Detect which cell encompasses the target text, then output its [x, y] center coordinate. 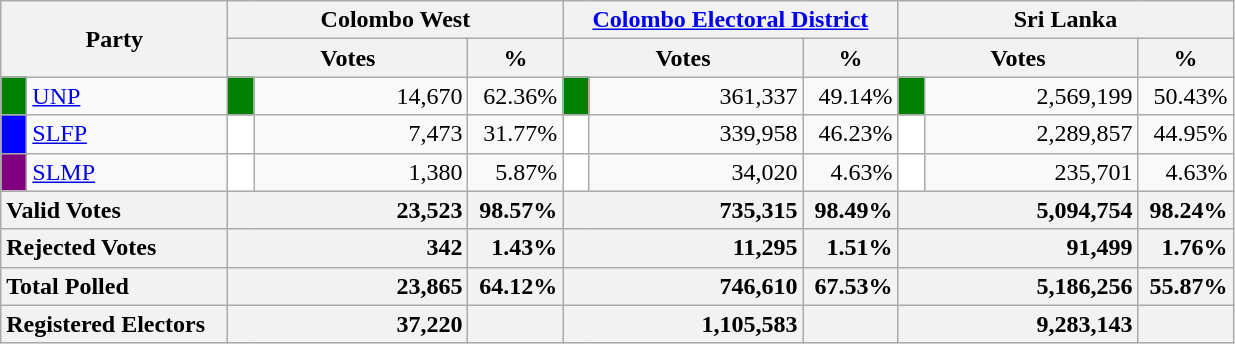
37,220 [348, 324]
49.14% [850, 96]
Colombo West [396, 20]
1.43% [516, 248]
62.36% [516, 96]
34,020 [696, 172]
Rejected Votes [114, 248]
361,337 [696, 96]
9,283,143 [1018, 324]
339,958 [696, 134]
67.53% [850, 286]
14,670 [361, 96]
1.51% [850, 248]
31.77% [516, 134]
Registered Electors [114, 324]
98.57% [516, 210]
44.95% [1186, 134]
98.49% [850, 210]
7,473 [361, 134]
Total Polled [114, 286]
UNP [128, 96]
50.43% [1186, 96]
2,569,199 [1031, 96]
1.76% [1186, 248]
Sri Lanka [1066, 20]
11,295 [683, 248]
735,315 [683, 210]
5,186,256 [1018, 286]
98.24% [1186, 210]
23,865 [348, 286]
SLFP [128, 134]
342 [348, 248]
SLMP [128, 172]
23,523 [348, 210]
Valid Votes [114, 210]
235,701 [1031, 172]
64.12% [516, 286]
5.87% [516, 172]
46.23% [850, 134]
55.87% [1186, 286]
5,094,754 [1018, 210]
1,380 [361, 172]
Party [114, 39]
91,499 [1018, 248]
746,610 [683, 286]
Colombo Electoral District [730, 20]
2,289,857 [1031, 134]
1,105,583 [683, 324]
